Search for the cell housing the specified text and yield its (X, Y) center coordinate. 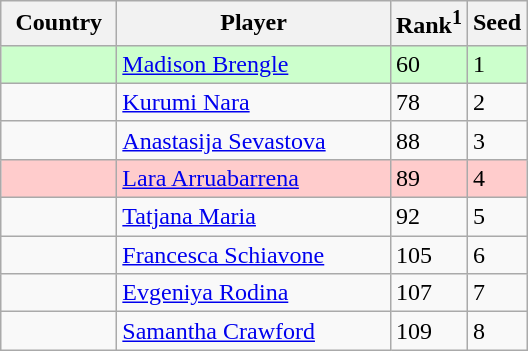
88 (428, 140)
6 (496, 255)
Kurumi Nara (254, 102)
Madison Brengle (254, 64)
7 (496, 293)
Samantha Crawford (254, 331)
107 (428, 293)
92 (428, 217)
Player (254, 24)
Lara Arruabarrena (254, 178)
3 (496, 140)
1 (496, 64)
4 (496, 178)
8 (496, 331)
Seed (496, 24)
78 (428, 102)
2 (496, 102)
Country (59, 24)
5 (496, 217)
Tatjana Maria (254, 217)
Evgeniya Rodina (254, 293)
60 (428, 64)
105 (428, 255)
109 (428, 331)
Rank1 (428, 24)
89 (428, 178)
Francesca Schiavone (254, 255)
Anastasija Sevastova (254, 140)
